Locate the cell with the specified text and output its (X, Y) center coordinate. 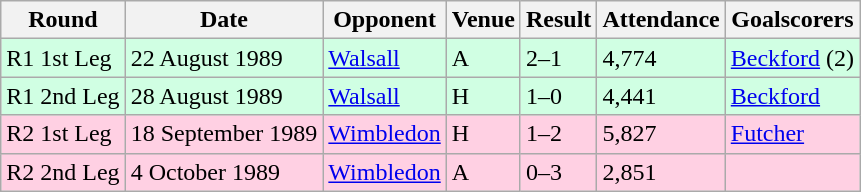
5,827 (661, 134)
22 August 1989 (224, 58)
Goalscorers (792, 20)
R2 1st Leg (63, 134)
2,851 (661, 172)
Venue (483, 20)
R2 2nd Leg (63, 172)
Beckford (2) (792, 58)
Round (63, 20)
Futcher (792, 134)
Beckford (792, 96)
R1 1st Leg (63, 58)
1–2 (558, 134)
4,441 (661, 96)
18 September 1989 (224, 134)
Result (558, 20)
Attendance (661, 20)
R1 2nd Leg (63, 96)
28 August 1989 (224, 96)
4,774 (661, 58)
4 October 1989 (224, 172)
2–1 (558, 58)
Date (224, 20)
Opponent (384, 20)
1–0 (558, 96)
0–3 (558, 172)
